Find where the given text appears and provide that cell's center as [X, Y] coordinate. 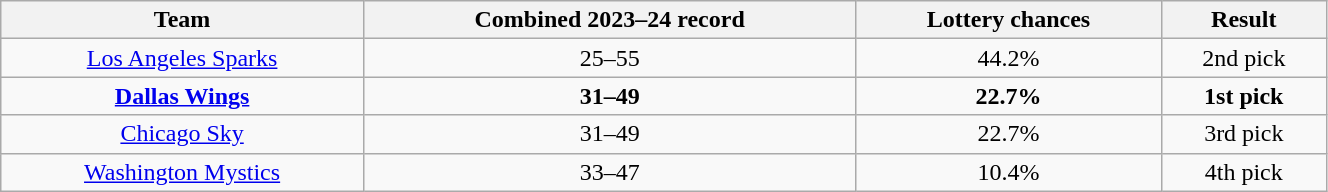
Los Angeles Sparks [182, 58]
25–55 [609, 58]
Washington Mystics [182, 172]
Chicago Sky [182, 134]
2nd pick [1244, 58]
Result [1244, 20]
10.4% [1008, 172]
Dallas Wings [182, 96]
4th pick [1244, 172]
Combined 2023–24 record [609, 20]
Team [182, 20]
1st pick [1244, 96]
33–47 [609, 172]
3rd pick [1244, 134]
44.2% [1008, 58]
Lottery chances [1008, 20]
